Determine the (X, Y) coordinate at the center of the cell enclosing the given text.  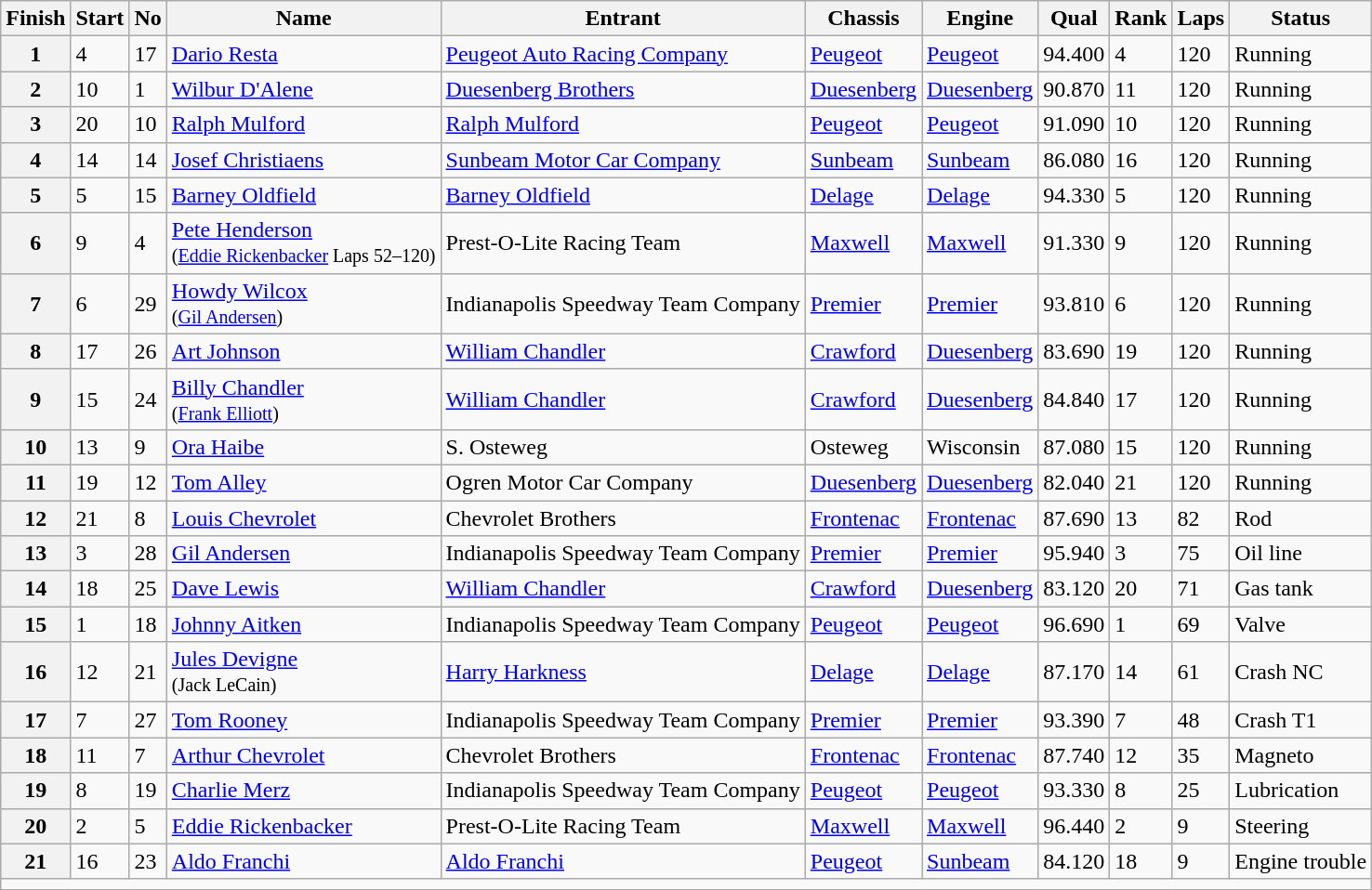
Gas tank (1301, 589)
S. Osteweg (623, 447)
96.440 (1075, 826)
87.170 (1075, 673)
Ora Haibe (303, 447)
82.040 (1075, 482)
Crash NC (1301, 673)
Entrant (623, 19)
Charlie Merz (303, 791)
Duesenberg Brothers (623, 89)
28 (148, 554)
Arthur Chevrolet (303, 755)
Wisconsin (980, 447)
96.690 (1075, 624)
Engine (980, 19)
Dario Resta (303, 54)
86.080 (1075, 160)
Wilbur D'Alene (303, 89)
95.940 (1075, 554)
83.120 (1075, 589)
Magneto (1301, 755)
84.840 (1075, 399)
48 (1201, 720)
Chassis (863, 19)
Crash T1 (1301, 720)
Louis Chevrolet (303, 517)
75 (1201, 554)
26 (148, 351)
24 (148, 399)
Peugeot Auto Racing Company (623, 54)
94.400 (1075, 54)
Finish (35, 19)
93.390 (1075, 720)
91.090 (1075, 124)
29 (148, 303)
Gil Andersen (303, 554)
Qual (1075, 19)
Start (100, 19)
23 (148, 861)
Name (303, 19)
Tom Alley (303, 482)
91.330 (1075, 243)
Jules Devigne (Jack LeCain) (303, 673)
Tom Rooney (303, 720)
90.870 (1075, 89)
71 (1201, 589)
Valve (1301, 624)
Art Johnson (303, 351)
82 (1201, 517)
Josef Christiaens (303, 160)
27 (148, 720)
Osteweg (863, 447)
Ogren Motor Car Company (623, 482)
83.690 (1075, 351)
Lubrication (1301, 791)
87.080 (1075, 447)
Steering (1301, 826)
Rank (1141, 19)
Rod (1301, 517)
35 (1201, 755)
61 (1201, 673)
93.330 (1075, 791)
Dave Lewis (303, 589)
Harry Harkness (623, 673)
69 (1201, 624)
94.330 (1075, 195)
87.740 (1075, 755)
Eddie Rickenbacker (303, 826)
Oil line (1301, 554)
84.120 (1075, 861)
93.810 (1075, 303)
No (148, 19)
Engine trouble (1301, 861)
Billy Chandler(Frank Elliott) (303, 399)
87.690 (1075, 517)
Pete Henderson (Eddie Rickenbacker Laps 52–120) (303, 243)
Status (1301, 19)
Sunbeam Motor Car Company (623, 160)
Laps (1201, 19)
Johnny Aitken (303, 624)
Howdy Wilcox(Gil Andersen) (303, 303)
